Identify which cell holds the provided text, then report its [x, y] central coordinate. 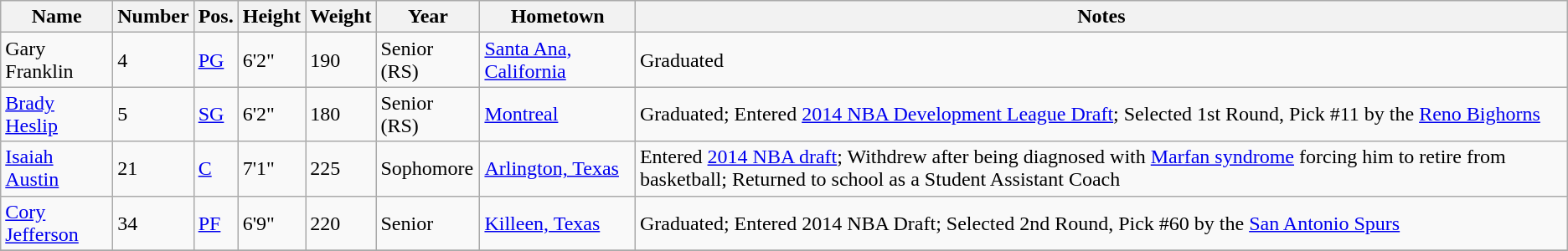
Brady Heslip [57, 114]
Santa Ana, California [558, 60]
Cory Jefferson [57, 223]
Sophomore [428, 169]
SG [216, 114]
Graduated; Entered 2014 NBA Draft; Selected 2nd Round, Pick #60 by the San Antonio Spurs [1101, 223]
220 [341, 223]
Notes [1101, 17]
Montreal [558, 114]
Number [153, 17]
Isaiah Austin [57, 169]
Killeen, Texas [558, 223]
7'1" [271, 169]
Name [57, 17]
C [216, 169]
6'9" [271, 223]
Hometown [558, 17]
21 [153, 169]
Gary Franklin [57, 60]
34 [153, 223]
180 [341, 114]
225 [341, 169]
4 [153, 60]
Graduated [1101, 60]
190 [341, 60]
Pos. [216, 17]
Senior [428, 223]
Year [428, 17]
Graduated; Entered 2014 NBA Development League Draft; Selected 1st Round, Pick #11 by the Reno Bighorns [1101, 114]
Arlington, Texas [558, 169]
PF [216, 223]
Weight [341, 17]
5 [153, 114]
Height [271, 17]
PG [216, 60]
